Scan for the cell matching the given text and deliver its (X, Y) coordinate at center. 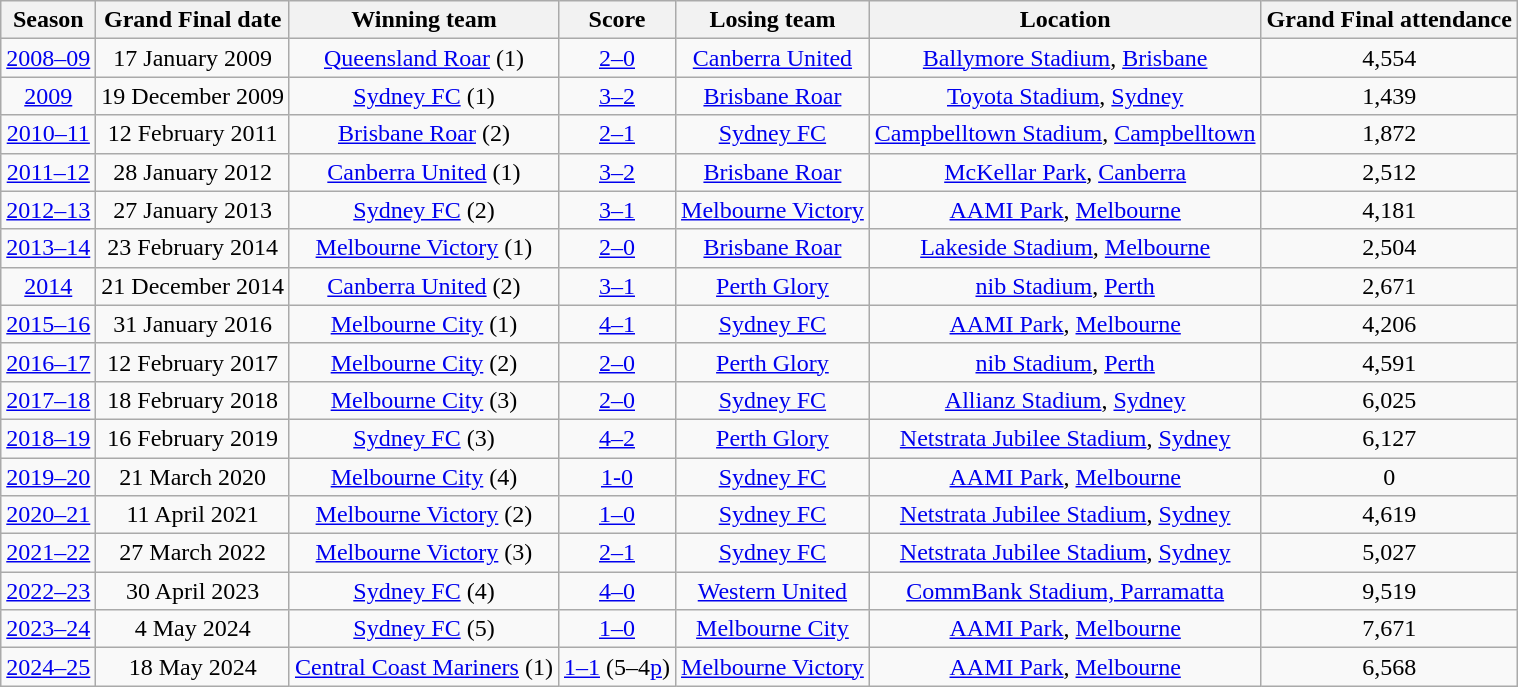
27 March 2022 (193, 553)
11 April 2021 (193, 515)
2022–23 (48, 591)
Grand Final date (193, 20)
2015–16 (48, 324)
4,591 (1389, 362)
Season (48, 20)
4,554 (1389, 58)
1-0 (616, 477)
2009 (48, 96)
2,671 (1389, 286)
Canberra United (1) (424, 172)
12 February 2011 (193, 134)
Melbourne Victory (1) (424, 248)
Sydney FC (5) (424, 629)
Lakeside Stadium, Melbourne (1065, 248)
2,512 (1389, 172)
1,872 (1389, 134)
Canberra United (2) (424, 286)
Melbourne City (1) (424, 324)
Queensland Roar (1) (424, 58)
Western United (773, 591)
28 January 2012 (193, 172)
23 February 2014 (193, 248)
2014 (48, 286)
16 February 2019 (193, 438)
Melbourne Victory (3) (424, 553)
2018–19 (48, 438)
Allianz Stadium, Sydney (1065, 400)
Melbourne Victory (2) (424, 515)
Ballymore Stadium, Brisbane (1065, 58)
2016–17 (48, 362)
6,568 (1389, 667)
4,206 (1389, 324)
2017–18 (48, 400)
2023–24 (48, 629)
4,181 (1389, 210)
Melbourne City (4) (424, 477)
Location (1065, 20)
Melbourne City (773, 629)
9,519 (1389, 591)
Winning team (424, 20)
18 February 2018 (193, 400)
27 January 2013 (193, 210)
21 March 2020 (193, 477)
Brisbane Roar (2) (424, 134)
21 December 2014 (193, 286)
19 December 2009 (193, 96)
6,127 (1389, 438)
Grand Final attendance (1389, 20)
Canberra United (773, 58)
Melbourne City (2) (424, 362)
Central Coast Mariners (1) (424, 667)
CommBank Stadium, Parramatta (1065, 591)
7,671 (1389, 629)
2011–12 (48, 172)
2,504 (1389, 248)
4–0 (616, 591)
Sydney FC (2) (424, 210)
2021–22 (48, 553)
2019–20 (48, 477)
1,439 (1389, 96)
2010–11 (48, 134)
Score (616, 20)
6,025 (1389, 400)
McKellar Park, Canberra (1065, 172)
17 January 2009 (193, 58)
1–1 (5–4p) (616, 667)
Campbelltown Stadium, Campbelltown (1065, 134)
4,619 (1389, 515)
5,027 (1389, 553)
Sydney FC (1) (424, 96)
Sydney FC (4) (424, 591)
2024–25 (48, 667)
0 (1389, 477)
2020–21 (48, 515)
4–1 (616, 324)
4–2 (616, 438)
18 May 2024 (193, 667)
2008–09 (48, 58)
30 April 2023 (193, 591)
Losing team (773, 20)
Melbourne City (3) (424, 400)
12 February 2017 (193, 362)
31 January 2016 (193, 324)
Toyota Stadium, Sydney (1065, 96)
2012–13 (48, 210)
Sydney FC (3) (424, 438)
4 May 2024 (193, 629)
2013–14 (48, 248)
